For the text-containing cell, return its midpoint in (X, Y) coordinate format. 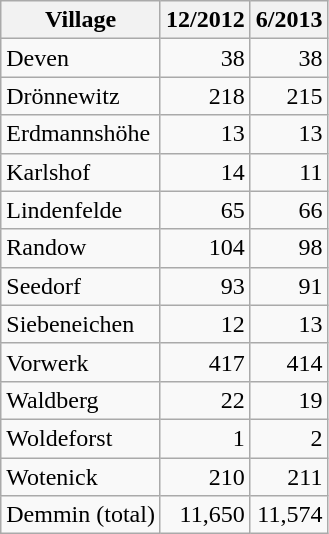
2 (289, 438)
Erdmannshöhe (81, 134)
12 (205, 324)
Seedorf (81, 286)
414 (289, 362)
91 (289, 286)
104 (205, 248)
Karlshof (81, 172)
Woldeforst (81, 438)
211 (289, 477)
Vorwerk (81, 362)
Demmin (total) (81, 515)
6/2013 (289, 20)
Siebeneichen (81, 324)
218 (205, 96)
417 (205, 362)
Wotenick (81, 477)
Randow (81, 248)
Village (81, 20)
215 (289, 96)
Lindenfelde (81, 210)
19 (289, 400)
12/2012 (205, 20)
14 (205, 172)
93 (205, 286)
Waldberg (81, 400)
11,574 (289, 515)
11 (289, 172)
22 (205, 400)
Deven (81, 58)
98 (289, 248)
66 (289, 210)
11,650 (205, 515)
1 (205, 438)
Drönnewitz (81, 96)
65 (205, 210)
210 (205, 477)
